Determine the (X, Y) coordinate at the center of the cell enclosing the given text.  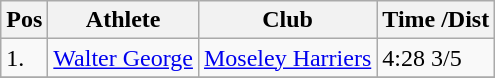
Pos (24, 20)
Athlete (124, 20)
4:28 3/5 (436, 58)
Club (287, 20)
Time /Dist (436, 20)
1. (24, 58)
Moseley Harriers (287, 58)
Walter George (124, 58)
